Locate the cell with the specified text and output its (X, Y) center coordinate. 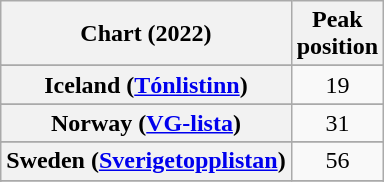
31 (337, 123)
Iceland (Tónlistinn) (146, 85)
56 (337, 161)
Peakposition (337, 34)
19 (337, 85)
Chart (2022) (146, 34)
Sweden (Sverigetopplistan) (146, 161)
Norway (VG-lista) (146, 123)
